Return (x, y) of the center of cell containing provided text 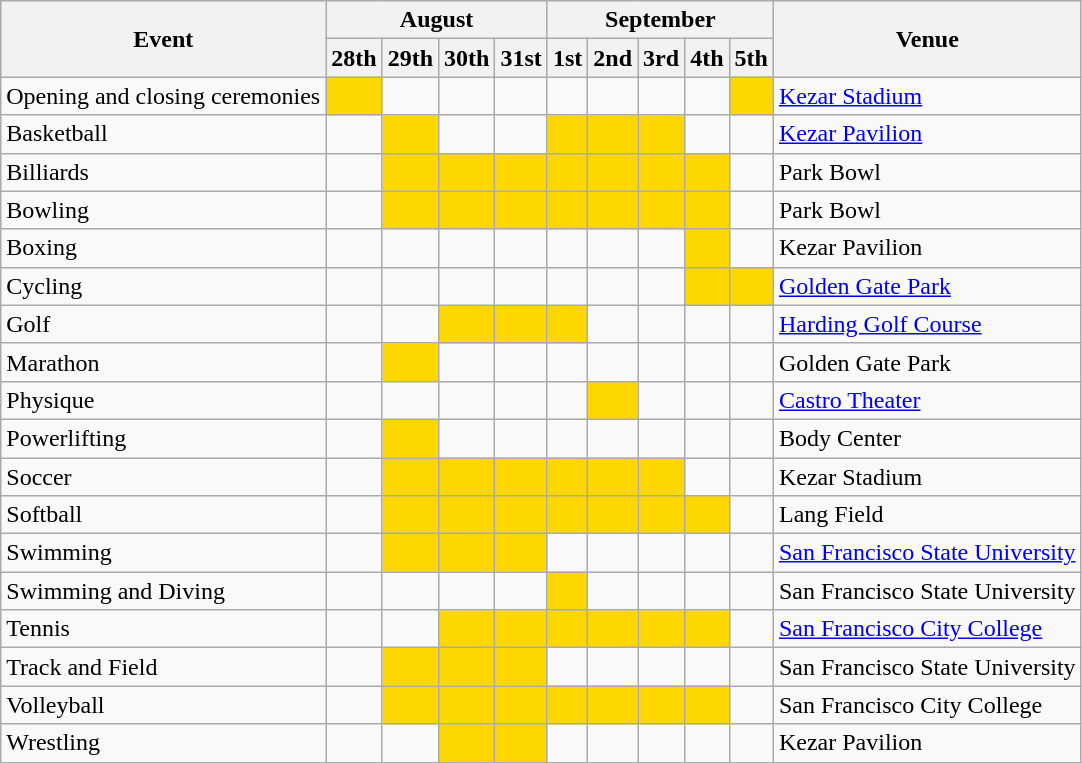
August (437, 20)
2nd (613, 58)
Powerlifting (164, 438)
Physique (164, 400)
Marathon (164, 362)
Lang Field (927, 515)
Bowling (164, 210)
Cycling (164, 286)
Swimming (164, 553)
Event (164, 39)
Billiards (164, 172)
Castro Theater (927, 400)
Opening and closing ceremonies (164, 96)
4th (707, 58)
1st (567, 58)
Tennis (164, 629)
Body Center (927, 438)
31st (521, 58)
Soccer (164, 477)
Track and Field (164, 667)
Basketball (164, 134)
Swimming and Diving (164, 591)
3rd (662, 58)
29th (410, 58)
28th (354, 58)
Harding Golf Course (927, 324)
September (660, 20)
Wrestling (164, 743)
Golf (164, 324)
5th (751, 58)
Volleyball (164, 705)
Softball (164, 515)
Venue (927, 39)
Boxing (164, 248)
30th (467, 58)
